Search for the cell housing the specified text and yield its [X, Y] center coordinate. 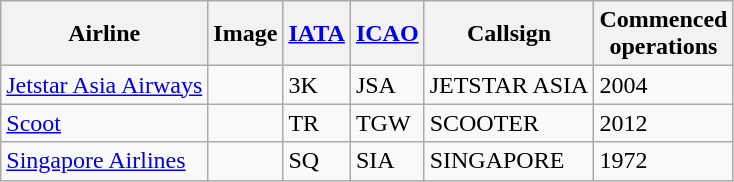
2012 [664, 123]
2004 [664, 85]
Commencedoperations [664, 34]
SQ [317, 161]
ICAO [387, 34]
SIA [387, 161]
IATA [317, 34]
TGW [387, 123]
1972 [664, 161]
Scoot [104, 123]
Singapore Airlines [104, 161]
TR [317, 123]
Airline [104, 34]
SCOOTER [509, 123]
SINGAPORE [509, 161]
Jetstar Asia Airways [104, 85]
JETSTAR ASIA [509, 85]
JSA [387, 85]
Image [246, 34]
3K [317, 85]
Callsign [509, 34]
